Find where the given text appears and provide that cell's center as [x, y] coordinate. 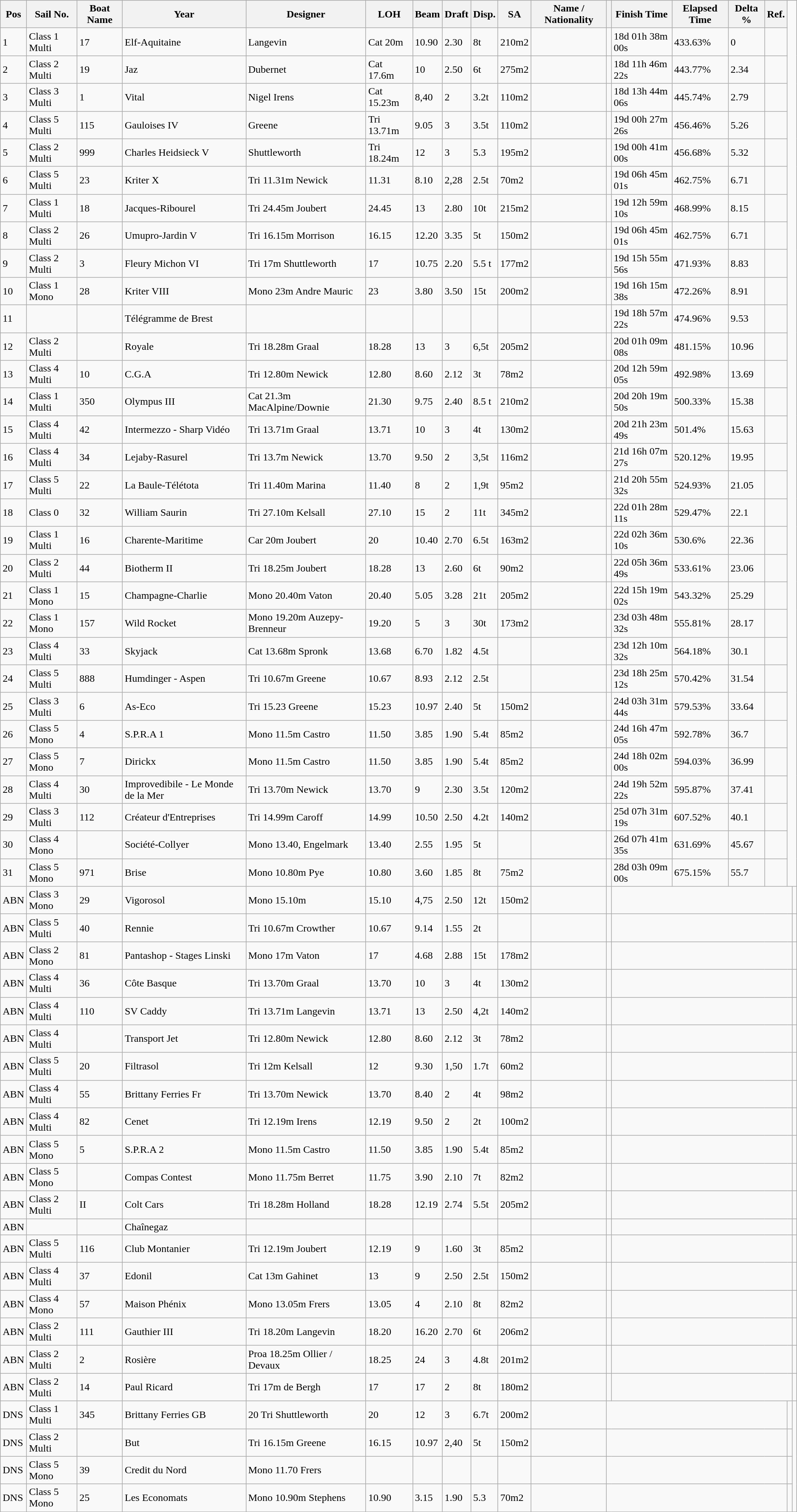
9.75 [427, 402]
Cat 13m Gahinet [306, 1277]
Nigel Irens [306, 97]
Tri 10.67m Crowther [306, 928]
Rennie [184, 928]
Royale [184, 346]
Mono 23m Andre Mauric [306, 291]
10.50 [427, 817]
22d 05h 36m 49s [642, 568]
25d 07h 31m 19s [642, 817]
II [100, 1204]
888 [100, 678]
33.64 [747, 706]
4.2t [485, 817]
Tri 16.15m Morrison [306, 236]
5.26 [747, 125]
27.10 [389, 512]
Draft [456, 14]
345 [100, 1415]
Compas Contest [184, 1177]
971 [100, 872]
Transport Jet [184, 1038]
1.60 [456, 1249]
Dirickx [184, 762]
595.87% [700, 789]
1,9t [485, 485]
18.25 [389, 1359]
As-Eco [184, 706]
Cat 21.3m MacAlpine/Downie [306, 402]
Côte Basque [184, 983]
45.67 [747, 845]
Tri 18.20m Langevin [306, 1332]
999 [100, 152]
Tri 17m de Bergh [306, 1387]
55 [100, 1094]
8,40 [427, 97]
Filtrasol [184, 1066]
456.68% [700, 152]
543.32% [700, 596]
474.96% [700, 318]
Mono 20.40m Vaton [306, 596]
36.7 [747, 734]
0 [747, 42]
6,5t [485, 346]
Tri 13.7m Newick [306, 457]
19d 18h 57m 22s [642, 318]
471.93% [700, 263]
Delta % [747, 14]
10.40 [427, 540]
19d 00h 41m 00s [642, 152]
C.G.A [184, 374]
Tri 11.31m Newick [306, 180]
23d 12h 10m 32s [642, 651]
Pos [14, 14]
Tri 13.71m Langevin [306, 1011]
Tri 18.25m Joubert [306, 568]
195m2 [515, 152]
15.10 [389, 900]
Car 20m Joubert [306, 540]
2.79 [747, 97]
3.35 [456, 236]
173m2 [515, 623]
36.99 [747, 762]
Mono 10.80m Pye [306, 872]
7t [485, 1177]
19d 16h 15m 38s [642, 291]
34 [100, 457]
Vigorosol [184, 900]
Mono 13.05m Frers [306, 1304]
163m2 [515, 540]
Shuttleworth [306, 152]
157 [100, 623]
31.54 [747, 678]
8.10 [427, 180]
Skyjack [184, 651]
Charente-Maritime [184, 540]
13.69 [747, 374]
22.36 [747, 540]
Cat 13.68m Spronk [306, 651]
9.30 [427, 1066]
21.05 [747, 485]
31 [14, 872]
8.83 [747, 263]
4.8t [485, 1359]
9.14 [427, 928]
5.5t [485, 1204]
6.5t [485, 540]
3.50 [456, 291]
William Saurin [184, 512]
Charles Heidsieck V [184, 152]
Vital [184, 97]
Class 3 Mono [52, 900]
36 [100, 983]
S.P.R.A 2 [184, 1149]
16.20 [427, 1332]
Tri 12.19m Joubert [306, 1249]
15.23 [389, 706]
Class 2 Mono [52, 956]
SA [515, 14]
4.68 [427, 956]
40 [100, 928]
Class 0 [52, 512]
Tri 11.40m Marina [306, 485]
La Baule-Télétota [184, 485]
Tri 13.71m [389, 125]
Humdinger - Aspen [184, 678]
345m2 [515, 512]
Edonil [184, 1277]
3.60 [427, 872]
21.30 [389, 402]
675.15% [700, 872]
206m2 [515, 1332]
2.74 [456, 1204]
116m2 [515, 457]
22.1 [747, 512]
81 [100, 956]
37.41 [747, 789]
Tri 27.10m Kelsall [306, 512]
15.38 [747, 402]
100m2 [515, 1122]
19d 15h 55m 56s [642, 263]
3.15 [427, 1498]
472.26% [700, 291]
Colt Cars [184, 1204]
11t [485, 512]
Tri 17m Shuttleworth [306, 263]
21d 20h 55m 32s [642, 485]
3.28 [456, 596]
20d 12h 59m 05s [642, 374]
8.40 [427, 1094]
24d 16h 47m 05s [642, 734]
39 [100, 1470]
Mono 11.70 Frers [306, 1470]
2,40 [456, 1443]
520.12% [700, 457]
10t [485, 208]
Club Montanier [184, 1249]
3.2t [485, 97]
Créateur d'Entreprises [184, 817]
Olympus III [184, 402]
529.47% [700, 512]
19.20 [389, 623]
Cenet [184, 1122]
25.29 [747, 596]
4,2t [485, 1011]
Improvedibile - Le Monde de la Mer [184, 789]
24d 18h 02m 00s [642, 762]
501.4% [700, 430]
2.55 [427, 845]
60m2 [515, 1066]
44 [100, 568]
4.5t [485, 651]
Brise [184, 872]
40.1 [747, 817]
Sail No. [52, 14]
524.93% [700, 485]
33 [100, 651]
Umupro-Jardin V [184, 236]
42 [100, 430]
Kriter X [184, 180]
21 [14, 596]
Société-Collyer [184, 845]
Wild Rocket [184, 623]
275m2 [515, 70]
6.7t [485, 1415]
Jaz [184, 70]
Brittany Ferries Fr [184, 1094]
10.96 [747, 346]
Tri 13.70m Graal [306, 983]
Tri 14.99m Caroff [306, 817]
530.6% [700, 540]
481.15% [700, 346]
95m2 [515, 485]
Les Economats [184, 1498]
20d 01h 09m 08s [642, 346]
3.80 [427, 291]
2,28 [456, 180]
Maison Phénix [184, 1304]
9.53 [747, 318]
579.53% [700, 706]
Gauloises IV [184, 125]
S.P.R.A 1 [184, 734]
30t [485, 623]
32 [100, 512]
22d 01h 28m 11s [642, 512]
9.05 [427, 125]
Tri 12m Kelsall [306, 1066]
28.17 [747, 623]
492.98% [700, 374]
24d 03h 31m 44s [642, 706]
5.32 [747, 152]
19.95 [747, 457]
Pantashop - Stages Linski [184, 956]
5.5 t [485, 263]
631.69% [700, 845]
2.20 [456, 263]
468.99% [700, 208]
37 [100, 1277]
2.88 [456, 956]
Tri 12.19m Irens [306, 1122]
215m2 [515, 208]
24.45 [389, 208]
Tri 15.23 Greene [306, 706]
Boat Name [100, 14]
Jacques-Ribourel [184, 208]
Rosière [184, 1359]
Tri 10.67m Greene [306, 678]
22d 15h 19m 02s [642, 596]
11.40 [389, 485]
Tri 18.28m Holland [306, 1204]
13.68 [389, 651]
607.52% [700, 817]
90m2 [515, 568]
3.90 [427, 1177]
13.40 [389, 845]
Finish Time [642, 14]
23d 18h 25m 12s [642, 678]
Gauthier III [184, 1332]
20d 21h 23m 49s [642, 430]
Name / Nationality [569, 14]
456.46% [700, 125]
1.95 [456, 845]
120m2 [515, 789]
110 [100, 1011]
18d 11h 46m 22s [642, 70]
Lejaby-Rasurel [184, 457]
Dubernet [306, 70]
Beam [427, 14]
20d 20h 19m 50s [642, 402]
21d 16h 07m 27s [642, 457]
Mono 13.40, Engelmark [306, 845]
6.70 [427, 651]
22d 02h 36m 10s [642, 540]
433.63% [700, 42]
Ref. [776, 14]
180m2 [515, 1387]
2.60 [456, 568]
Mono 19.20m Auzepy-Brenneur [306, 623]
Intermezzo - Sharp Vidéo [184, 430]
3,5t [485, 457]
Mono 11.75m Berret [306, 1177]
555.81% [700, 623]
445.74% [700, 97]
Elf-Aquitaine [184, 42]
Cat 17.6m [389, 70]
Elapsed Time [700, 14]
57 [100, 1304]
10.75 [427, 263]
But [184, 1443]
564.18% [700, 651]
SV Caddy [184, 1011]
178m2 [515, 956]
8.5 t [485, 402]
Mono 15.10m [306, 900]
20.40 [389, 596]
19d 00h 27m 26s [642, 125]
Cat 15.23m [389, 97]
24d 19h 52m 22s [642, 789]
23d 03h 48m 32s [642, 623]
443.77% [700, 70]
98m2 [515, 1094]
2.34 [747, 70]
594.03% [700, 762]
8.91 [747, 291]
5.05 [427, 596]
Mono 10.90m Stephens [306, 1498]
26d 07h 41m 35s [642, 845]
1.85 [456, 872]
18d 13h 44m 06s [642, 97]
Kriter VIII [184, 291]
Tri 16.15m Greene [306, 1443]
Langevin [306, 42]
201m2 [515, 1359]
23.06 [747, 568]
Greene [306, 125]
11.75 [389, 1177]
LOH [389, 14]
112 [100, 817]
82 [100, 1122]
75m2 [515, 872]
350 [100, 402]
Champagne-Charlie [184, 596]
Paul Ricard [184, 1387]
11.31 [389, 180]
1.7t [485, 1066]
177m2 [515, 263]
Disp. [485, 14]
111 [100, 1332]
21t [485, 596]
Biotherm II [184, 568]
18d 01h 38m 00s [642, 42]
12t [485, 900]
Télégramme de Brest [184, 318]
115 [100, 125]
2.80 [456, 208]
28d 03h 09m 00s [642, 872]
14.99 [389, 817]
Fleury Michon VI [184, 263]
27 [14, 762]
8.15 [747, 208]
116 [100, 1249]
Mono 17m Vaton [306, 956]
19d 12h 59m 10s [642, 208]
Proa 18.25m Ollier / Devaux [306, 1359]
11 [14, 318]
Cat 20m [389, 42]
Tri 18.28m Graal [306, 346]
Year [184, 14]
1,50 [456, 1066]
8.93 [427, 678]
Chaînegaz [184, 1227]
30.1 [747, 651]
55.7 [747, 872]
Brittany Ferries GB [184, 1415]
Tri 13.71m Graal [306, 430]
12.20 [427, 236]
Tri 18.24m [389, 152]
18.20 [389, 1332]
15.63 [747, 430]
592.78% [700, 734]
Credit du Nord [184, 1470]
1.55 [456, 928]
20 Tri Shuttleworth [306, 1415]
500.33% [700, 402]
533.61% [700, 568]
Designer [306, 14]
4,75 [427, 900]
13.05 [389, 1304]
570.42% [700, 678]
1.82 [456, 651]
Tri 24.45m Joubert [306, 208]
10.80 [389, 872]
